Find where the given text appears and provide that cell's center as [x, y] coordinate. 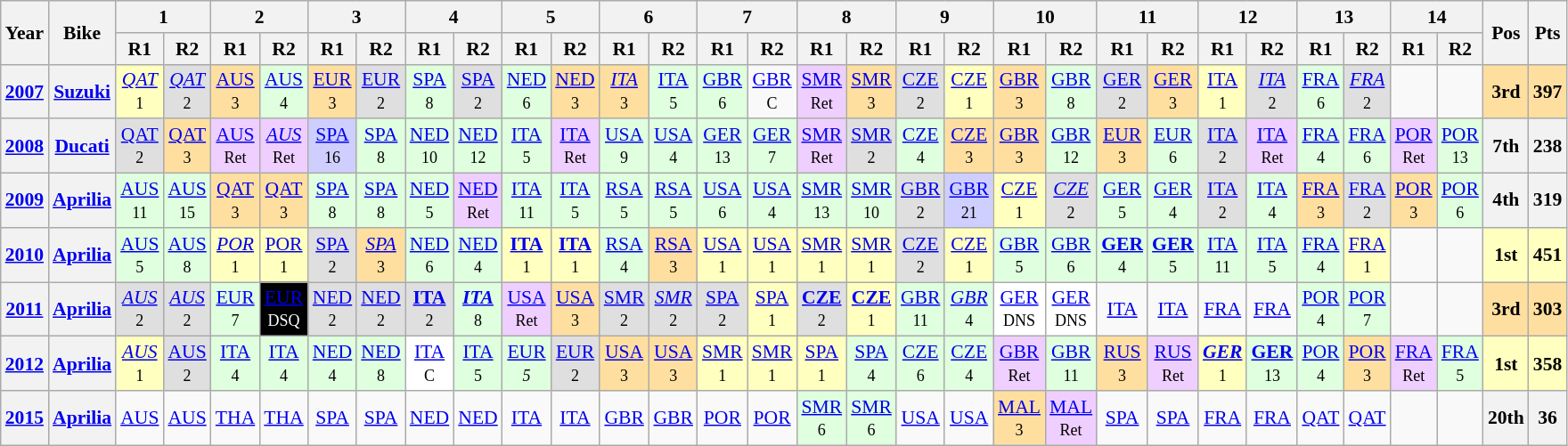
FRARet [1414, 363]
Year [25, 32]
AUS11 [139, 201]
12 [1247, 17]
ITA 1 [575, 255]
4 [454, 17]
AUS15 [187, 201]
GER7 [772, 146]
ITA8 [478, 310]
7th [1506, 146]
RSA4 [625, 255]
AUS4 [283, 91]
RUS3 [1123, 363]
NED12 [478, 146]
2010 [25, 255]
6 [649, 17]
POR13 [1460, 146]
NEDRet [478, 201]
1 [164, 17]
MAL3 [1019, 418]
AUS5 [139, 255]
SMR3 [871, 91]
NED10 [429, 146]
358 [1548, 363]
FRA1 [1368, 255]
ITA3 [625, 91]
2007 [25, 91]
CZE3 [969, 146]
Pos [1506, 32]
14 [1437, 17]
MALRet [1071, 418]
GBR2 [921, 201]
USA9 [625, 146]
20th [1506, 418]
POR6 [1460, 201]
SPA3 [380, 255]
8 [846, 17]
3 [356, 17]
USARet [527, 310]
FRA5 [1460, 363]
QAT1 [139, 91]
303 [1548, 310]
Bike [82, 32]
2009 [25, 201]
11 [1147, 17]
POR7 [1368, 310]
RSA3 [674, 255]
CZE6 [921, 363]
2008 [25, 146]
GBR12 [1071, 146]
GBR21 [969, 201]
GBRC [772, 91]
GBRRet [1019, 363]
397 [1548, 91]
SMR13 [821, 201]
RUSRet [1172, 363]
GBR8 [1071, 91]
NED3 [575, 91]
GER3 [1172, 91]
SMR10 [871, 201]
GBR5 [1019, 255]
319 [1548, 201]
Suzuki [82, 91]
PORRet [1414, 146]
FRA3 [1320, 201]
EUR6 [1172, 146]
SPA4 [871, 363]
SPA16 [332, 146]
9 [944, 17]
2 [260, 17]
2012 [25, 363]
2011 [25, 310]
4th [1506, 201]
GER2 [1123, 91]
NED8 [380, 363]
36 [1548, 418]
Ducati [82, 146]
2015 [25, 418]
NED5 [429, 201]
EURDSQ [283, 310]
Pts [1548, 32]
EUR5 [527, 363]
ITAC [429, 363]
AUS1 [139, 363]
7 [747, 17]
EUR7 [235, 310]
238 [1548, 146]
GER1 [1222, 363]
5 [551, 17]
451 [1548, 255]
USA6 [723, 201]
AUS3 [235, 91]
13 [1343, 17]
GBR4 [969, 310]
10 [1045, 17]
AUS8 [187, 255]
